Return the (x, y) coordinate for the center point of the cell that contains the specified text.  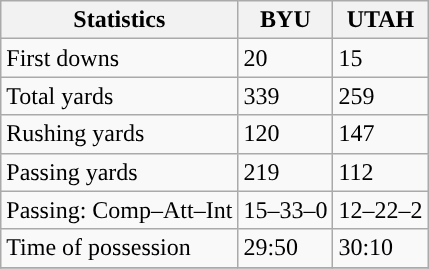
112 (380, 172)
Time of possession (120, 248)
219 (286, 172)
Passing: Comp–Att–Int (120, 210)
12–22–2 (380, 210)
29:50 (286, 248)
339 (286, 96)
15–33–0 (286, 210)
Passing yards (120, 172)
147 (380, 134)
BYU (286, 20)
20 (286, 58)
Total yards (120, 96)
120 (286, 134)
Rushing yards (120, 134)
UTAH (380, 20)
Statistics (120, 20)
30:10 (380, 248)
259 (380, 96)
15 (380, 58)
First downs (120, 58)
